Output the [X, Y] coordinate of the center of the cell containing the given text.  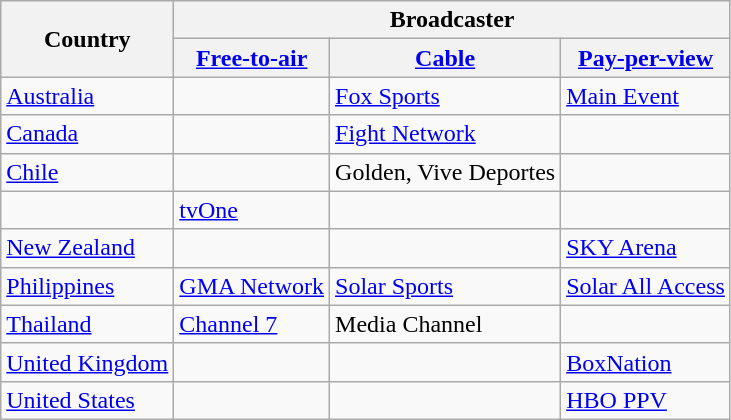
Cable [446, 58]
Canada [88, 134]
tvOne [252, 210]
United States [88, 400]
Pay-per-view [646, 58]
Media Channel [446, 324]
SKY Arena [646, 248]
Main Event [646, 96]
Fight Network [446, 134]
Solar All Access [646, 286]
Australia [88, 96]
New Zealand [88, 248]
GMA Network [252, 286]
Channel 7 [252, 324]
HBO PPV [646, 400]
Philippines [88, 286]
Fox Sports [446, 96]
Solar Sports [446, 286]
Country [88, 39]
Thailand [88, 324]
Broadcaster [452, 20]
United Kingdom [88, 362]
Free-to-air [252, 58]
BoxNation [646, 362]
Golden, Vive Deportes [446, 172]
Chile [88, 172]
